Extract the (X, Y) coordinate from the center of the cell holding the provided text.  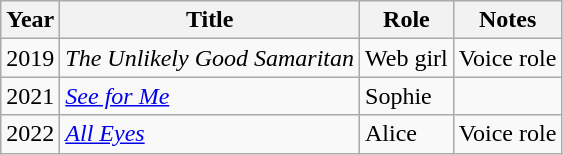
Notes (508, 20)
Role (407, 20)
2022 (30, 134)
See for Me (210, 96)
Sophie (407, 96)
2021 (30, 96)
All Eyes (210, 134)
Year (30, 20)
2019 (30, 58)
Alice (407, 134)
The Unlikely Good Samaritan (210, 58)
Title (210, 20)
Web girl (407, 58)
